Return [X, Y] of the center of cell containing provided text 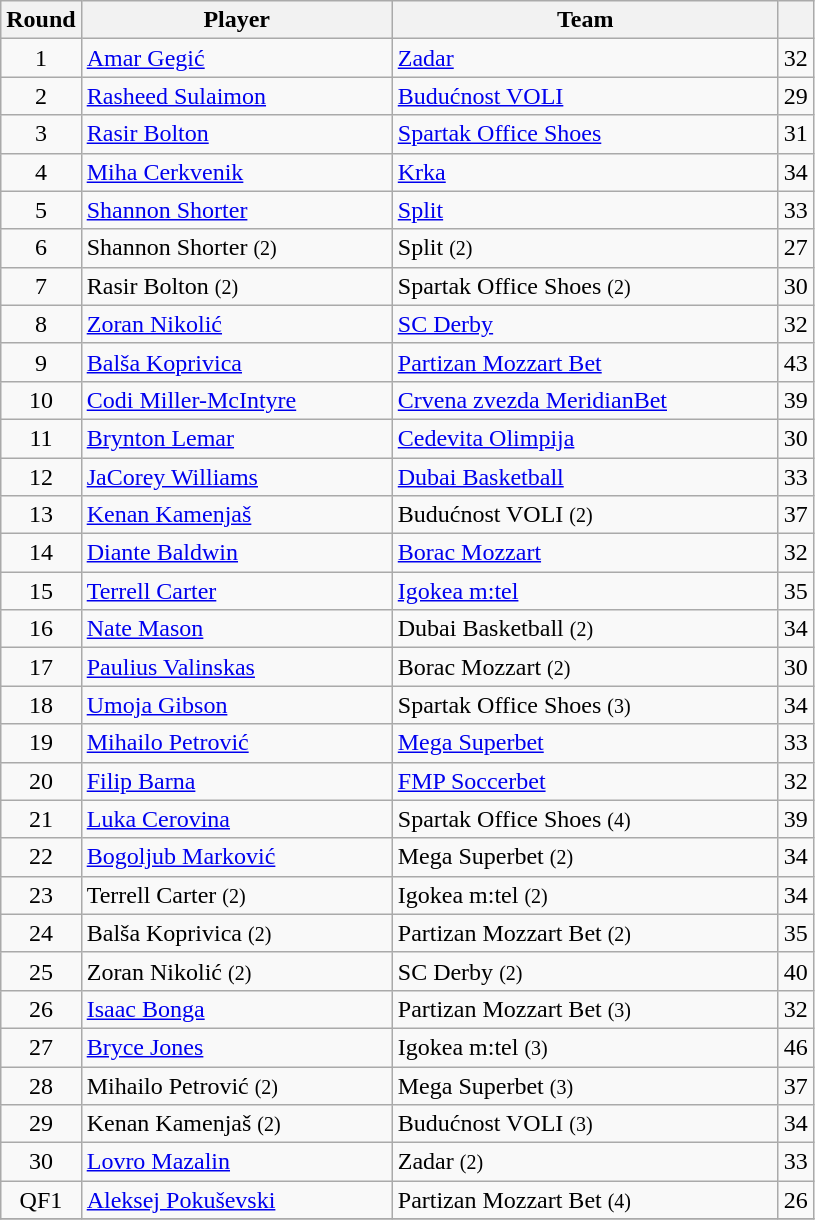
46 [796, 1047]
15 [41, 591]
Mega Superbet [585, 743]
Terrell Carter (2) [236, 895]
20 [41, 781]
4 [41, 172]
Partizan Mozzart Bet (4) [585, 1200]
Codi Miller-McIntyre [236, 400]
Dubai Basketball (2) [585, 629]
31 [796, 134]
Zadar (2) [585, 1162]
Balša Koprivica [236, 362]
13 [41, 515]
Rasheed Sulaimon [236, 96]
5 [41, 210]
17 [41, 667]
Bryce Jones [236, 1047]
Rasir Bolton [236, 134]
Krka [585, 172]
6 [41, 248]
Terrell Carter [236, 591]
Kenan Kamenjaš (2) [236, 1124]
Dubai Basketball [585, 477]
Balša Koprivica (2) [236, 933]
Mihailo Petrović [236, 743]
Miha Cerkvenik [236, 172]
Team [585, 20]
Zoran Nikolić [236, 324]
28 [41, 1085]
Partizan Mozzart Bet (3) [585, 1009]
Mihailo Petrović (2) [236, 1085]
Budućnost VOLI [585, 96]
Borac Mozzart [585, 553]
25 [41, 971]
Shannon Shorter [236, 210]
Isaac Bonga [236, 1009]
Nate Mason [236, 629]
Spartak Office Shoes (2) [585, 286]
Shannon Shorter (2) [236, 248]
Spartak Office Shoes (3) [585, 705]
Budućnost VOLI (2) [585, 515]
Igokea m:tel (2) [585, 895]
FMP Soccerbet [585, 781]
Filip Barna [236, 781]
Player [236, 20]
9 [41, 362]
Diante Baldwin [236, 553]
Aleksej Pokuševski [236, 1200]
Partizan Mozzart Bet (2) [585, 933]
Rasir Bolton (2) [236, 286]
Mega Superbet (2) [585, 857]
Zadar [585, 58]
Cedevita Olimpija [585, 438]
Budućnost VOLI (3) [585, 1124]
Igokea m:tel (3) [585, 1047]
SC Derby [585, 324]
Partizan Mozzart Bet [585, 362]
Lovro Mazalin [236, 1162]
Split [585, 210]
Paulius Valinskas [236, 667]
Crvena zvezda MeridianBet [585, 400]
40 [796, 971]
1 [41, 58]
Umoja Gibson [236, 705]
3 [41, 134]
22 [41, 857]
Spartak Office Shoes (4) [585, 819]
24 [41, 933]
16 [41, 629]
SC Derby (2) [585, 971]
7 [41, 286]
Round [41, 20]
23 [41, 895]
Kenan Kamenjaš [236, 515]
12 [41, 477]
Spartak Office Shoes [585, 134]
Luka Cerovina [236, 819]
Amar Gegić [236, 58]
21 [41, 819]
10 [41, 400]
2 [41, 96]
19 [41, 743]
8 [41, 324]
Zoran Nikolić (2) [236, 971]
14 [41, 553]
Bogoljub Marković [236, 857]
43 [796, 362]
Igokea m:tel [585, 591]
18 [41, 705]
Brynton Lemar [236, 438]
Split (2) [585, 248]
JaCorey Williams [236, 477]
Borac Mozzart (2) [585, 667]
QF1 [41, 1200]
11 [41, 438]
Mega Superbet (3) [585, 1085]
